Detect which cell encompasses the target text, then output its [X, Y] center coordinate. 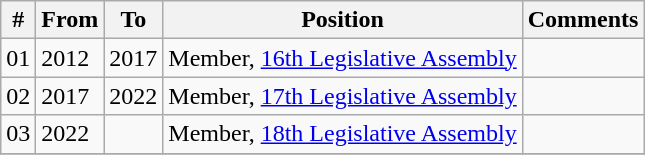
To [134, 20]
01 [18, 58]
Position [342, 20]
Member, 17th Legislative Assembly [342, 96]
2012 [70, 58]
02 [18, 96]
Member, 16th Legislative Assembly [342, 58]
From [70, 20]
Comments [583, 20]
03 [18, 134]
Member, 18th Legislative Assembly [342, 134]
# [18, 20]
